Determine the [x, y] coordinate at the center of the cell enclosing the given text.  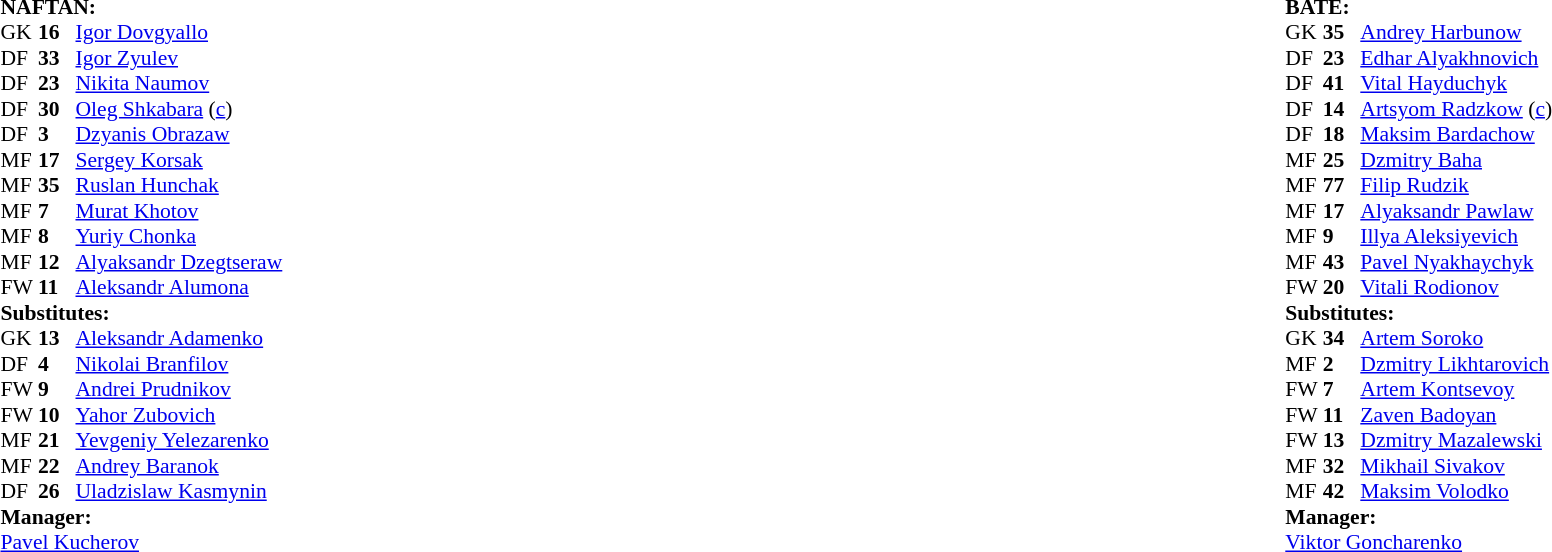
Mikhail Sivakov [1456, 466]
4 [57, 364]
14 [1342, 109]
Maksim Bardachow [1456, 135]
Andrei Prudnikov [180, 389]
Yevgeniy Yelezarenko [180, 441]
2 [1342, 364]
20 [1342, 287]
41 [1342, 83]
32 [1342, 466]
22 [57, 466]
Murat Khotov [180, 211]
43 [1342, 262]
42 [1342, 491]
18 [1342, 135]
Andrey Harbunow [1456, 33]
33 [57, 58]
Artem Kontsevoy [1456, 389]
Yahor Zubovich [180, 415]
Vitali Rodionov [1456, 287]
Dzmitry Likhtarovich [1456, 364]
Maksim Volodko [1456, 491]
Illya Aleksiyevich [1456, 237]
3 [57, 135]
Igor Dovgyallo [180, 33]
Aleksandr Alumona [180, 287]
25 [1342, 160]
30 [57, 109]
Vital Hayduchyk [1456, 83]
12 [57, 262]
Edhar Alyakhnovich [1456, 58]
21 [57, 441]
Dzmitry Mazalewski [1456, 441]
Nikita Naumov [180, 83]
Uladzislaw Kasmynin [180, 491]
16 [57, 33]
Alyaksandr Dzegtseraw [180, 262]
77 [1342, 185]
Nikolai Branfilov [180, 364]
Sergey Korsak [180, 160]
Dzmitry Baha [1456, 160]
Igor Zyulev [180, 58]
Yuriy Chonka [180, 237]
Aleksandr Adamenko [180, 339]
8 [57, 237]
Andrey Baranok [180, 466]
26 [57, 491]
Filip Rudzik [1456, 185]
34 [1342, 339]
Pavel Nyakhaychyk [1456, 262]
Zaven Badoyan [1456, 415]
10 [57, 415]
Oleg Shkabara (c) [180, 109]
Ruslan Hunchak [180, 185]
Alyaksandr Pawlaw [1456, 211]
Artsyom Radzkow (c) [1456, 109]
Artem Soroko [1456, 339]
Dzyanis Obrazaw [180, 135]
